Output the (x, y) coordinate of the center of the cell containing the given text.  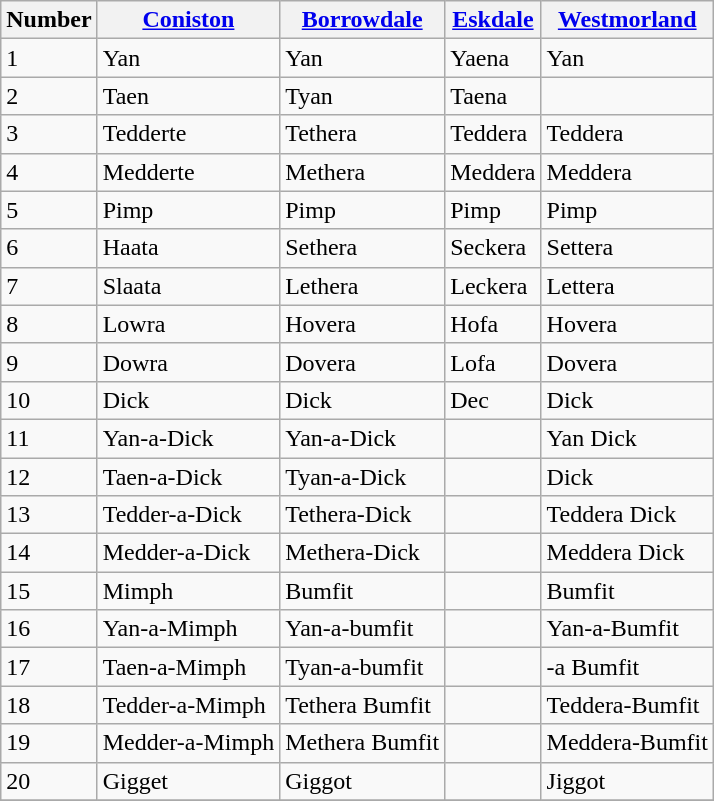
Coniston (188, 20)
Tethera Bumfit (362, 705)
Taen-a-Mimph (188, 667)
Taen (188, 96)
Westmorland (627, 20)
Tedder-a-Mimph (188, 705)
Medder-a-Mimph (188, 743)
6 (49, 248)
Teddera-Bumfit (627, 705)
Borrowdale (362, 20)
Lettera (627, 286)
Yaena (493, 58)
19 (49, 743)
Medder-a-Dick (188, 553)
Taen-a-Dick (188, 477)
Methera-Dick (362, 553)
Tedder-a-Dick (188, 515)
Haata (188, 248)
Seckera (493, 248)
15 (49, 591)
Slaata (188, 286)
Yan-a-Mimph (188, 629)
Yan Dick (627, 438)
Gigget (188, 781)
Mimph (188, 591)
Meddera Dick (627, 553)
Tedderte (188, 134)
Tethera-Dick (362, 515)
14 (49, 553)
Settera (627, 248)
7 (49, 286)
Methera Bumfit (362, 743)
13 (49, 515)
Giggot (362, 781)
4 (49, 172)
Yan-a-Bumfit (627, 629)
11 (49, 438)
Dowra (188, 362)
Lethera (362, 286)
Sethera (362, 248)
20 (49, 781)
3 (49, 134)
Medderte (188, 172)
Methera (362, 172)
-a Bumfit (627, 667)
Tyan-a-Dick (362, 477)
Leckera (493, 286)
Number (49, 20)
12 (49, 477)
Hofa (493, 324)
Lofa (493, 362)
8 (49, 324)
10 (49, 400)
Tyan-a-bumfit (362, 667)
Lowra (188, 324)
5 (49, 210)
9 (49, 362)
1 (49, 58)
Dec (493, 400)
Yan-a-bumfit (362, 629)
Eskdale (493, 20)
Tyan (362, 96)
Meddera-Bumfit (627, 743)
Teddera Dick (627, 515)
2 (49, 96)
17 (49, 667)
Tethera (362, 134)
Jiggot (627, 781)
Taena (493, 96)
16 (49, 629)
18 (49, 705)
